Output the (X, Y) coordinate of the center of the cell containing the given text.  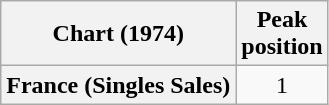
Chart (1974) (118, 34)
France (Singles Sales) (118, 85)
Peakposition (282, 34)
1 (282, 85)
